Output the (x, y) coordinate of the center of the cell containing the given text.  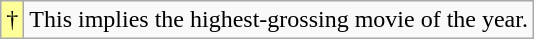
This implies the highest-grossing movie of the year. (279, 20)
† (12, 20)
